Scan for the cell matching the given text and deliver its [X, Y] coordinate at center. 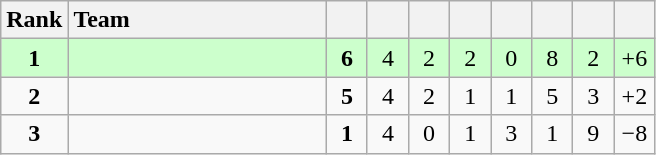
−8 [634, 134]
+6 [634, 58]
+2 [634, 96]
9 [594, 134]
6 [346, 58]
Team [198, 20]
8 [552, 58]
Rank [34, 20]
